Pinpoint the cell where the given text exists, returning its [X, Y] midpoint coordinate. 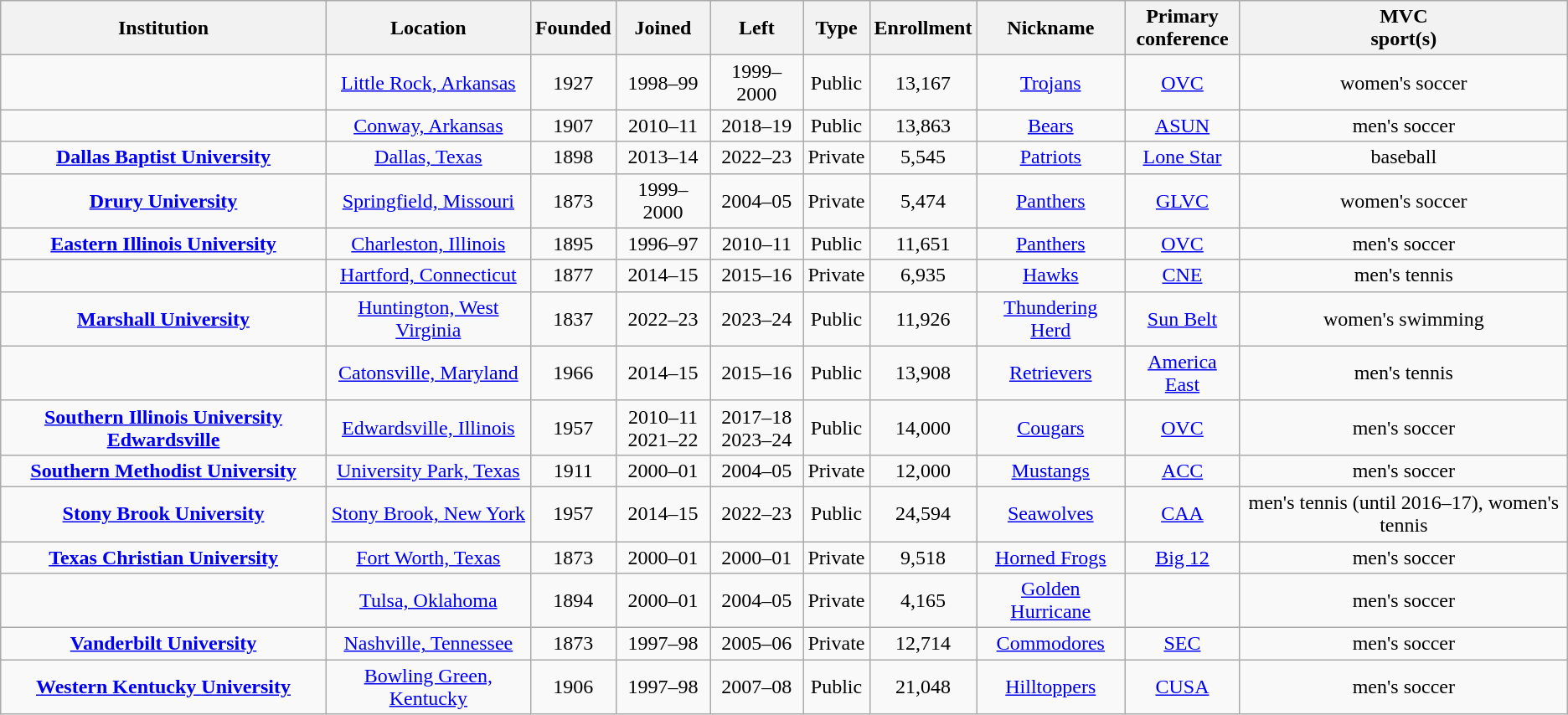
1895 [573, 244]
Conway, Arkansas [428, 126]
Dallas, Texas [428, 157]
baseball [1404, 157]
GLVC [1183, 201]
2007–08 [757, 687]
Texas Christian University [164, 557]
Hawks [1050, 275]
Sun Belt [1183, 318]
CNE [1183, 275]
Big 12 [1183, 557]
2018–19 [757, 126]
1906 [573, 687]
12,714 [923, 644]
11,926 [923, 318]
Nashville, Tennessee [428, 644]
4,165 [923, 601]
1966 [573, 373]
2023–24 [757, 318]
1837 [573, 318]
Huntington, West Virginia [428, 318]
Charleston, Illinois [428, 244]
13,908 [923, 373]
Bears [1050, 126]
Horned Frogs [1050, 557]
men's tennis (until 2016–17), women's tennis [1404, 514]
Lone Star [1183, 157]
Stony Brook University [164, 514]
Retrievers [1050, 373]
2005–06 [757, 644]
Cougars [1050, 427]
Thundering Herd [1050, 318]
CUSA [1183, 687]
Hilltoppers [1050, 687]
Vanderbilt University [164, 644]
21,048 [923, 687]
SEC [1183, 644]
Edwardsville, Illinois [428, 427]
Little Rock, Arkansas [428, 82]
1877 [573, 275]
Southern Illinois University Edwardsville [164, 427]
Left [757, 28]
Dallas Baptist University [164, 157]
Bowling Green, Kentucky [428, 687]
Nickname [1050, 28]
9,518 [923, 557]
women's swimming [1404, 318]
Location [428, 28]
Hartford, Connecticut [428, 275]
1911 [573, 471]
Drury University [164, 201]
1907 [573, 126]
Western Kentucky University [164, 687]
14,000 [923, 427]
Founded [573, 28]
Catonsville, Maryland [428, 373]
Marshall University [164, 318]
Stony Brook, New York [428, 514]
Joined [663, 28]
Type [836, 28]
Commodores [1050, 644]
ASUN [1183, 126]
13,863 [923, 126]
13,167 [923, 82]
1898 [573, 157]
MVCsport(s) [1404, 28]
1996–97 [663, 244]
2010–112021–22 [663, 427]
America East [1183, 373]
1894 [573, 601]
Trojans [1050, 82]
Enrollment [923, 28]
Golden Hurricane [1050, 601]
Springfield, Missouri [428, 201]
2013–14 [663, 157]
Institution [164, 28]
24,594 [923, 514]
6,935 [923, 275]
Mustangs [1050, 471]
12,000 [923, 471]
CAA [1183, 514]
1998–99 [663, 82]
5,474 [923, 201]
Fort Worth, Texas [428, 557]
Patriots [1050, 157]
Eastern Illinois University [164, 244]
Tulsa, Oklahoma [428, 601]
11,651 [923, 244]
ACC [1183, 471]
5,545 [923, 157]
2017–182023–24 [757, 427]
University Park, Texas [428, 471]
Southern Methodist University [164, 471]
Seawolves [1050, 514]
Primaryconference [1183, 28]
1927 [573, 82]
